Capture the cell that displays the provided text and extract its (X, Y) central coordinate. 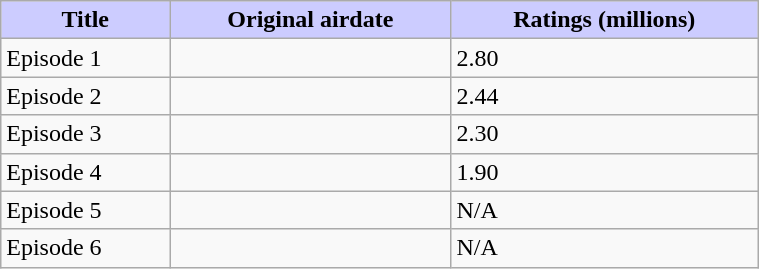
Episode 4 (86, 172)
Title (86, 20)
2.80 (604, 58)
Episode 2 (86, 96)
Episode 5 (86, 210)
Original airdate (310, 20)
2.30 (604, 134)
Episode 3 (86, 134)
Ratings (millions) (604, 20)
1.90 (604, 172)
Episode 1 (86, 58)
2.44 (604, 96)
Episode 6 (86, 248)
